Extract the [X, Y] coordinate from the center of the cell holding the provided text.  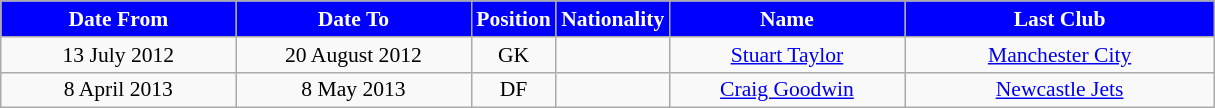
Position [514, 19]
Craig Goodwin [786, 90]
Date From [118, 19]
Date To [354, 19]
8 May 2013 [354, 90]
Newcastle Jets [1060, 90]
Last Club [1060, 19]
GK [514, 55]
DF [514, 90]
13 July 2012 [118, 55]
8 April 2013 [118, 90]
20 August 2012 [354, 55]
Stuart Taylor [786, 55]
Nationality [612, 19]
Manchester City [1060, 55]
Name [786, 19]
